Search for the cell housing the specified text and yield its [X, Y] center coordinate. 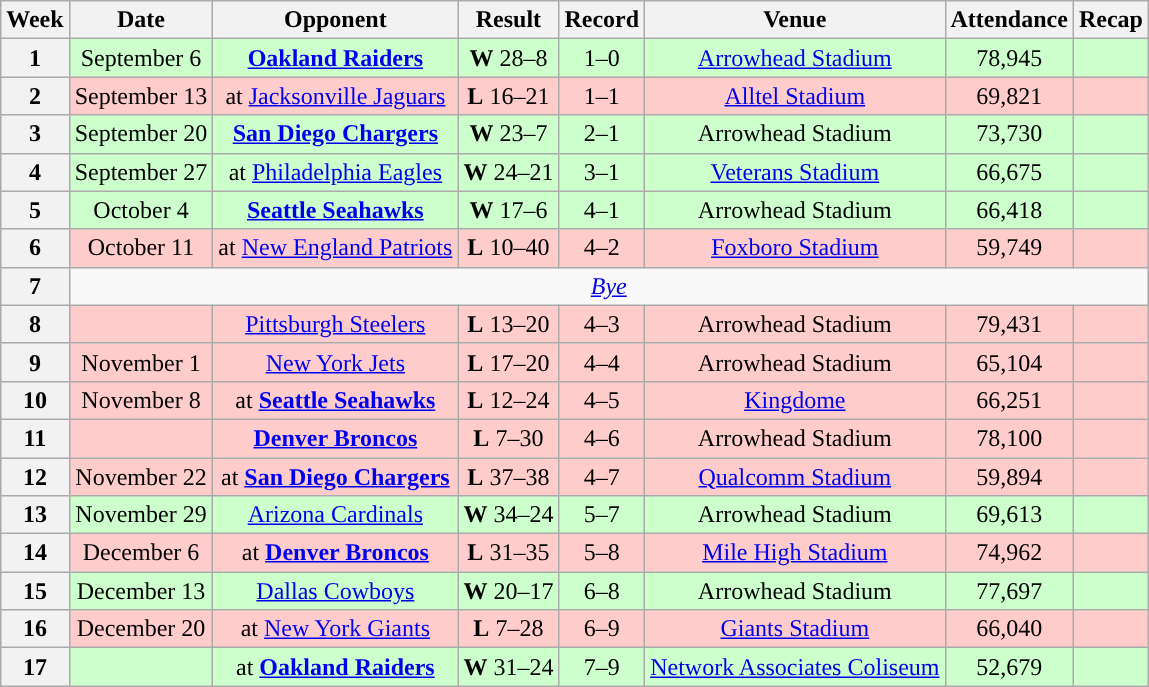
at Oakland Raiders [336, 667]
at Jacksonville Jaguars [336, 96]
Result [508, 20]
October 4 [141, 210]
66,418 [1009, 210]
5 [35, 210]
L 31–35 [508, 553]
Alltel Stadium [795, 96]
13 [35, 515]
4–6 [602, 438]
11 [35, 438]
at Seattle Seahawks [336, 400]
4–5 [602, 400]
1–0 [602, 58]
Attendance [1009, 20]
at New York Giants [336, 629]
4–7 [602, 477]
16 [35, 629]
September 13 [141, 96]
W 24–21 [508, 172]
November 8 [141, 400]
W 17–6 [508, 210]
52,679 [1009, 667]
2 [35, 96]
W 28–8 [508, 58]
66,040 [1009, 629]
Date [141, 20]
L 37–38 [508, 477]
Bye [608, 286]
Opponent [336, 20]
L 7–28 [508, 629]
5–7 [602, 515]
69,821 [1009, 96]
L 16–21 [508, 96]
Venue [795, 20]
8 [35, 324]
Kingdome [795, 400]
San Diego Chargers [336, 134]
73,730 [1009, 134]
Giants Stadium [795, 629]
December 20 [141, 629]
at Philadelphia Eagles [336, 172]
New York Jets [336, 362]
15 [35, 591]
7 [35, 286]
Record [602, 20]
September 27 [141, 172]
69,613 [1009, 515]
74,962 [1009, 553]
77,697 [1009, 591]
November 22 [141, 477]
at San Diego Chargers [336, 477]
66,251 [1009, 400]
78,945 [1009, 58]
December 6 [141, 553]
Foxboro Stadium [795, 248]
Seattle Seahawks [336, 210]
4–3 [602, 324]
Recap [1110, 20]
6 [35, 248]
October 11 [141, 248]
3 [35, 134]
1 [35, 58]
Qualcomm Stadium [795, 477]
1–1 [602, 96]
Denver Broncos [336, 438]
W 34–24 [508, 515]
10 [35, 400]
December 13 [141, 591]
Veterans Stadium [795, 172]
W 20–17 [508, 591]
4–4 [602, 362]
L 12–24 [508, 400]
L 13–20 [508, 324]
59,749 [1009, 248]
12 [35, 477]
Network Associates Coliseum [795, 667]
2–1 [602, 134]
78,100 [1009, 438]
L 10–40 [508, 248]
W 31–24 [508, 667]
at New England Patriots [336, 248]
Mile High Stadium [795, 553]
5–8 [602, 553]
at Denver Broncos [336, 553]
6–9 [602, 629]
Week [35, 20]
September 20 [141, 134]
17 [35, 667]
November 1 [141, 362]
66,675 [1009, 172]
9 [35, 362]
6–8 [602, 591]
59,894 [1009, 477]
7–9 [602, 667]
3–1 [602, 172]
79,431 [1009, 324]
4–2 [602, 248]
September 6 [141, 58]
Arizona Cardinals [336, 515]
L 7–30 [508, 438]
65,104 [1009, 362]
Oakland Raiders [336, 58]
L 17–20 [508, 362]
Dallas Cowboys [336, 591]
Pittsburgh Steelers [336, 324]
4 [35, 172]
4–1 [602, 210]
W 23–7 [508, 134]
November 29 [141, 515]
14 [35, 553]
